Output the (X, Y) coordinate of the center of the cell containing the given text.  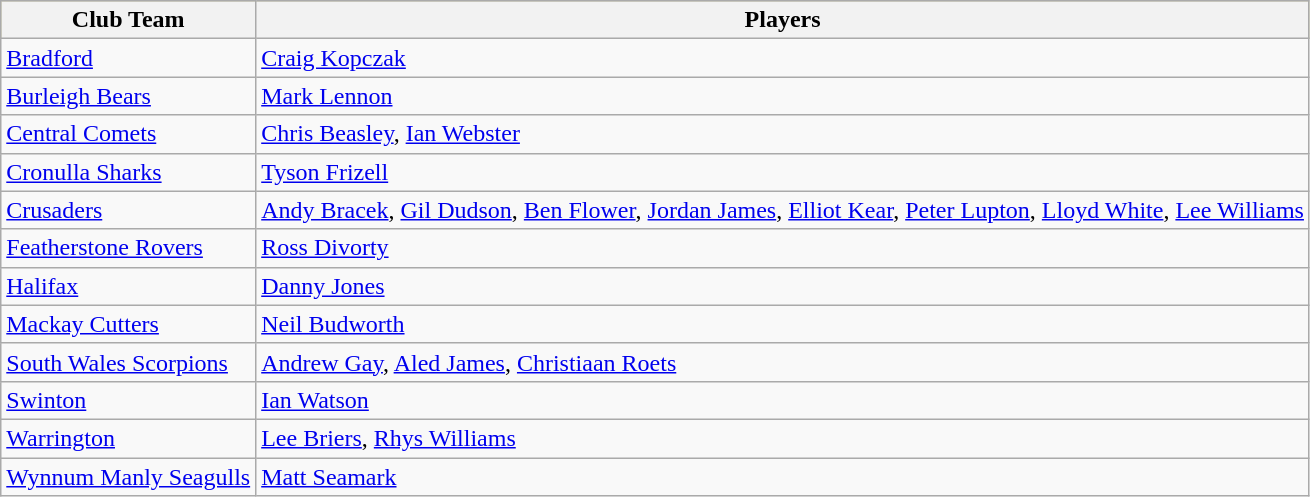
Andy Bracek, Gil Dudson, Ben Flower, Jordan James, Elliot Kear, Peter Lupton, Lloyd White, Lee Williams (783, 210)
Danny Jones (783, 286)
Mark Lennon (783, 96)
Swinton (128, 400)
South Wales Scorpions (128, 362)
Neil Budworth (783, 324)
Matt Seamark (783, 477)
Andrew Gay, Aled James, Christiaan Roets (783, 362)
Central Comets (128, 134)
Lee Briers, Rhys Williams (783, 438)
Club Team (128, 20)
Players (783, 20)
Warrington (128, 438)
Wynnum Manly Seagulls (128, 477)
Cronulla Sharks (128, 172)
Tyson Frizell (783, 172)
Crusaders (128, 210)
Ian Watson (783, 400)
Ross Divorty (783, 248)
Mackay Cutters (128, 324)
Burleigh Bears (128, 96)
Featherstone Rovers (128, 248)
Craig Kopczak (783, 58)
Chris Beasley, Ian Webster (783, 134)
Bradford (128, 58)
Halifax (128, 286)
